Search for the cell housing the specified text and yield its (X, Y) center coordinate. 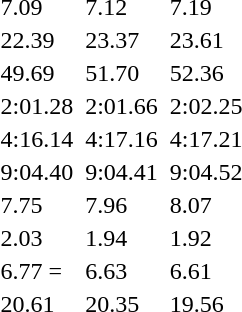
2:01.66 (122, 106)
1.94 (122, 238)
51.70 (122, 73)
23.37 (122, 40)
7.96 (122, 205)
9:04.41 (122, 172)
4:17.16 (122, 139)
6.63 (122, 271)
